Search for the cell housing the specified text and yield its [x, y] center coordinate. 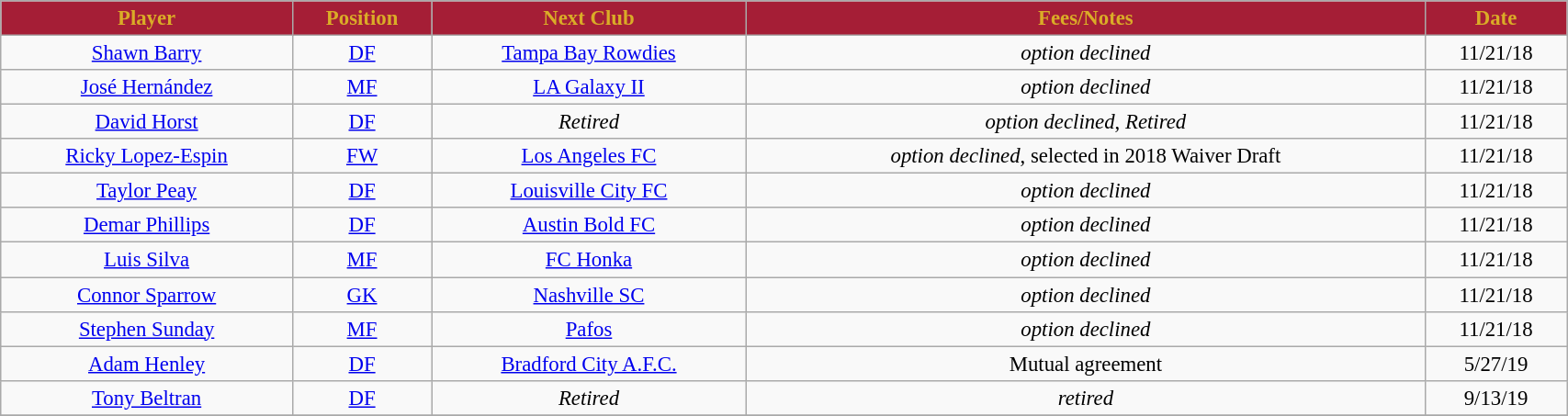
retired [1086, 398]
Tony Beltran [147, 398]
9/13/19 [1495, 398]
option declined, Retired [1086, 122]
David Horst [147, 122]
Adam Henley [147, 364]
Taylor Peay [147, 191]
LA Galaxy II [590, 87]
Next Club [590, 18]
Los Angeles FC [590, 156]
Pafos [590, 329]
Date [1495, 18]
FC Honka [590, 260]
5/27/19 [1495, 364]
Louisville City FC [590, 191]
Demar Phillips [147, 225]
option declined, selected in 2018 Waiver Draft [1086, 156]
José Hernández [147, 87]
Mutual agreement [1086, 364]
Position [362, 18]
Shawn Barry [147, 53]
Luis Silva [147, 260]
Player [147, 18]
FW [362, 156]
Bradford City A.F.C. [590, 364]
Austin Bold FC [590, 225]
Ricky Lopez-Espin [147, 156]
GK [362, 295]
Stephen Sunday [147, 329]
Nashville SC [590, 295]
Fees/Notes [1086, 18]
Tampa Bay Rowdies [590, 53]
Connor Sparrow [147, 295]
